From the cell containing the given text, extract its center point as (X, Y) coordinate. 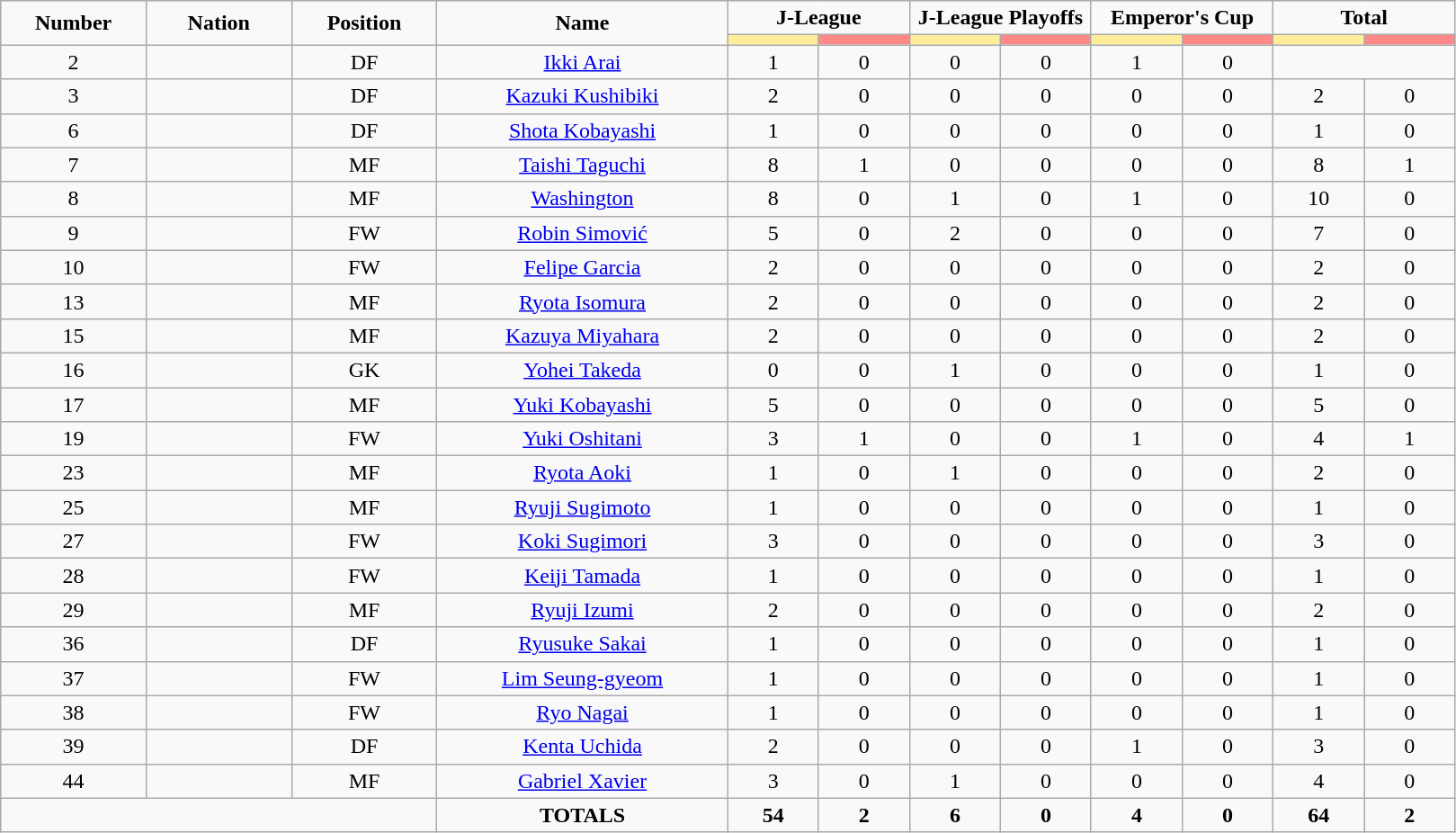
Ikki Arai (583, 62)
25 (74, 507)
Ryota Aoki (583, 473)
36 (74, 644)
27 (74, 542)
Number (74, 23)
38 (74, 712)
9 (74, 233)
23 (74, 473)
54 (773, 815)
J-League Playoffs (1000, 18)
Yuki Kobayashi (583, 404)
15 (74, 336)
Koki Sugimori (583, 542)
Ryuji Izumi (583, 610)
Kenta Uchida (583, 747)
Keiji Tamada (583, 576)
Ryuji Sugimoto (583, 507)
J-League (818, 18)
39 (74, 747)
Washington (583, 199)
TOTALS (583, 815)
Kazuki Kushibiki (583, 96)
Ryusuke Sakai (583, 644)
Taishi Taguchi (583, 165)
Position (364, 23)
Lim Seung-gyeom (583, 678)
Emperor's Cup (1182, 18)
Ryota Isomura (583, 301)
Felipe Garcia (583, 267)
44 (74, 781)
Robin Simović (583, 233)
Gabriel Xavier (583, 781)
64 (1318, 815)
28 (74, 576)
Ryo Nagai (583, 712)
19 (74, 439)
13 (74, 301)
17 (74, 404)
Nation (219, 23)
Total (1364, 18)
Kazuya Miyahara (583, 336)
Yohei Takeda (583, 370)
GK (364, 370)
29 (74, 610)
Name (583, 23)
Shota Kobayashi (583, 130)
16 (74, 370)
Yuki Oshitani (583, 439)
37 (74, 678)
